Output the (x, y) coordinate of the center of the cell containing the given text.  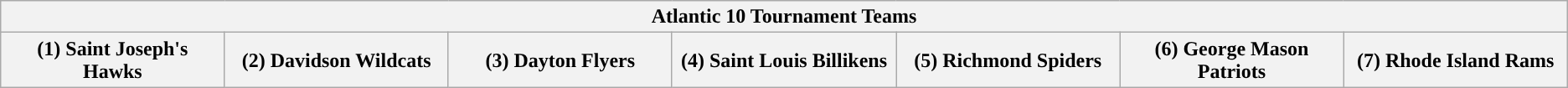
(2) Davidson Wildcats (337, 60)
(5) Richmond Spiders (1008, 60)
(4) Saint Louis Billikens (784, 60)
Atlantic 10 Tournament Teams (784, 17)
(7) Rhode Island Rams (1456, 60)
(6) George Mason Patriots (1231, 60)
(3) Dayton Flyers (560, 60)
(1) Saint Joseph's Hawks (112, 60)
